For the text-containing cell, return its midpoint in [X, Y] coordinate format. 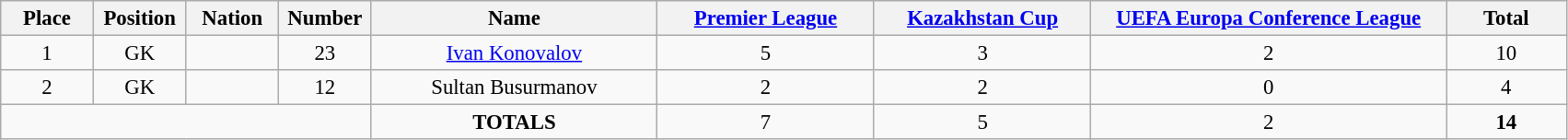
0 [1269, 87]
23 [326, 53]
12 [326, 87]
Premier League [766, 18]
3 [982, 53]
Position [140, 18]
4 [1506, 87]
Kazakhstan Cup [982, 18]
TOTALS [514, 122]
Ivan Konovalov [514, 53]
1 [48, 53]
10 [1506, 53]
7 [766, 122]
Sultan Busurmanov [514, 87]
Total [1506, 18]
Nation [232, 18]
14 [1506, 122]
Name [514, 18]
UEFA Europa Conference League [1269, 18]
Place [48, 18]
Number [326, 18]
